Return the (x, y) coordinate for the center point of the cell that contains the specified text.  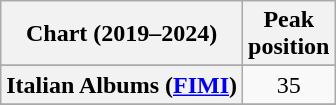
Chart (2019–2024) (122, 34)
Peakposition (289, 34)
Italian Albums (FIMI) (122, 85)
35 (289, 85)
